Identify which cell holds the provided text, then report its (X, Y) central coordinate. 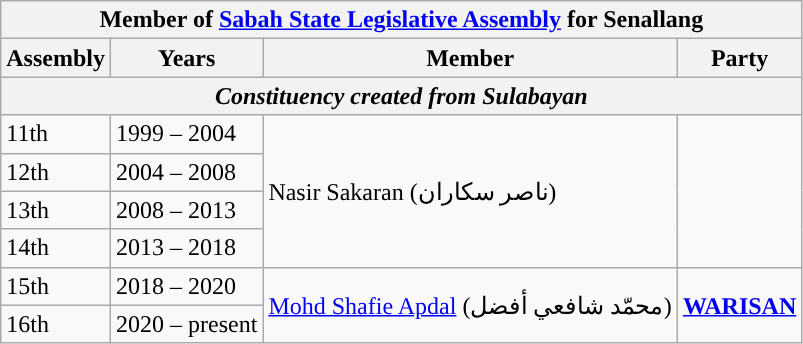
Party (739, 58)
Member (470, 58)
1999 – 2004 (186, 134)
14th (56, 248)
Constituency created from Sulabayan (402, 96)
2013 – 2018 (186, 248)
2008 – 2013 (186, 210)
16th (56, 324)
2018 – 2020 (186, 286)
2020 – present (186, 324)
13th (56, 210)
Nasir Sakaran (ناصر سكاران) (470, 191)
12th (56, 172)
Member of Sabah State Legislative Assembly for Senallang (402, 20)
2004 – 2008 (186, 172)
Mohd Shafie Apdal (محمّد شافعي أفضل) (470, 305)
11th (56, 134)
Assembly (56, 58)
Years (186, 58)
WARISAN (739, 305)
15th (56, 286)
